Pinpoint the cell where the given text exists, returning its (X, Y) midpoint coordinate. 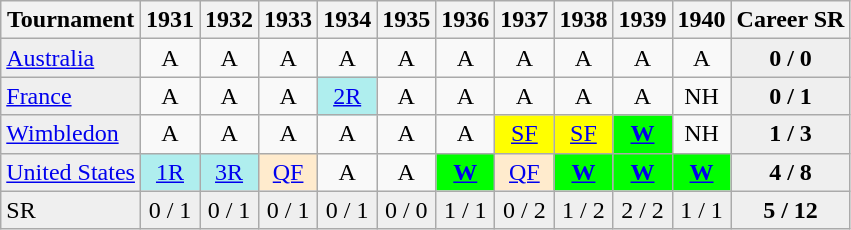
1R (170, 172)
1938 (584, 20)
SR (71, 210)
1939 (642, 20)
Australia (71, 58)
2R (348, 96)
3R (230, 172)
1933 (288, 20)
France (71, 96)
1934 (348, 20)
Wimbledon (71, 134)
1 / 2 (584, 210)
1935 (406, 20)
Career SR (790, 20)
4 / 8 (790, 172)
1937 (524, 20)
1940 (702, 20)
0 / 2 (524, 210)
5 / 12 (790, 210)
2 / 2 (642, 210)
Tournament (71, 20)
1 / 3 (790, 134)
United States (71, 172)
1932 (230, 20)
1931 (170, 20)
1936 (466, 20)
